Locate the cell with the specified text and output its (X, Y) center coordinate. 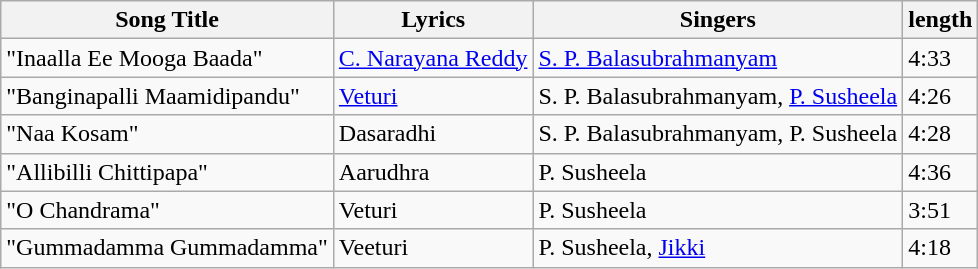
"O Chandrama" (168, 210)
Singers (718, 20)
4:36 (940, 172)
"Naa Kosam" (168, 134)
4:33 (940, 58)
3:51 (940, 210)
"Banginapalli Maamidipandu" (168, 96)
4:18 (940, 248)
Aarudhra (433, 172)
S. P. Balasubrahmanyam (718, 58)
"Inaalla Ee Mooga Baada" (168, 58)
4:28 (940, 134)
4:26 (940, 96)
Dasaradhi (433, 134)
Song Title (168, 20)
"Allibilli Chittipapa" (168, 172)
"Gummadamma Gummadamma" (168, 248)
C. Narayana Reddy (433, 58)
P. Susheela, Jikki (718, 248)
length (940, 20)
Lyrics (433, 20)
Veeturi (433, 248)
